Extract the (x, y) coordinate from the center of the cell holding the provided text.  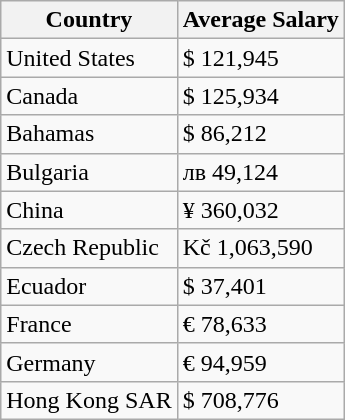
$ 86,212 (260, 134)
€ 94,959 (260, 362)
China (89, 210)
United States (89, 58)
Country (89, 20)
$ 125,934 (260, 96)
Canada (89, 96)
Average Salary (260, 20)
Hong Kong SAR (89, 400)
Bahamas (89, 134)
€ 78,633 (260, 324)
Germany (89, 362)
Czech Republic (89, 248)
Ecuador (89, 286)
France (89, 324)
$ 708,776 (260, 400)
$ 121,945 (260, 58)
¥ 360,032 (260, 210)
лв 49,124 (260, 172)
Kč 1,063,590 (260, 248)
Bulgaria (89, 172)
$ 37,401 (260, 286)
